Output the [x, y] coordinate of the center of the cell containing the given text.  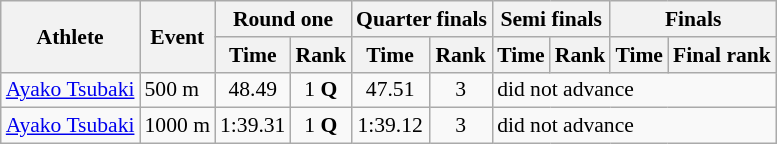
1000 m [178, 126]
Event [178, 36]
1:39.31 [252, 126]
Quarter finals [422, 19]
1:39.12 [390, 126]
Semi finals [551, 19]
47.51 [390, 90]
Final rank [722, 55]
500 m [178, 90]
Round one [283, 19]
Athlete [70, 36]
48.49 [252, 90]
Finals [693, 19]
